Identify which cell holds the provided text, then report its [X, Y] central coordinate. 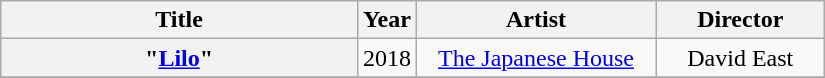
Artist [536, 20]
Director [740, 20]
2018 [386, 58]
The Japanese House [536, 58]
Year [386, 20]
"Lilo" [180, 58]
Title [180, 20]
David East [740, 58]
